From the cell containing the given text, extract its center point as (x, y) coordinate. 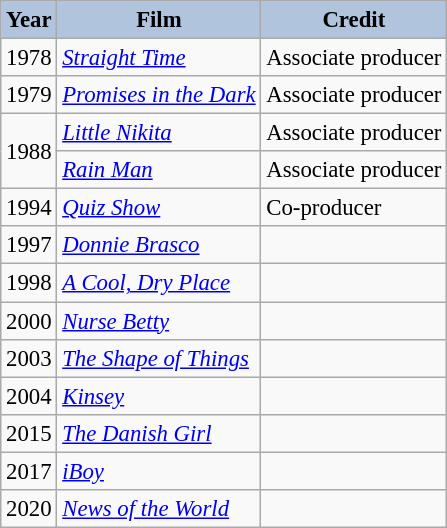
1997 (29, 245)
2000 (29, 321)
2017 (29, 471)
iBoy (159, 471)
Little Nikita (159, 133)
1998 (29, 283)
Promises in the Dark (159, 95)
The Danish Girl (159, 433)
Kinsey (159, 396)
1988 (29, 152)
2003 (29, 358)
The Shape of Things (159, 358)
News of the World (159, 509)
Nurse Betty (159, 321)
2020 (29, 509)
Year (29, 20)
1994 (29, 208)
Quiz Show (159, 208)
Straight Time (159, 58)
1978 (29, 58)
Rain Man (159, 170)
1979 (29, 95)
Film (159, 20)
2015 (29, 433)
Co-producer (354, 208)
Credit (354, 20)
Donnie Brasco (159, 245)
A Cool, Dry Place (159, 283)
2004 (29, 396)
